Provide the [X, Y] coordinate of the cell's center where the given text is located.  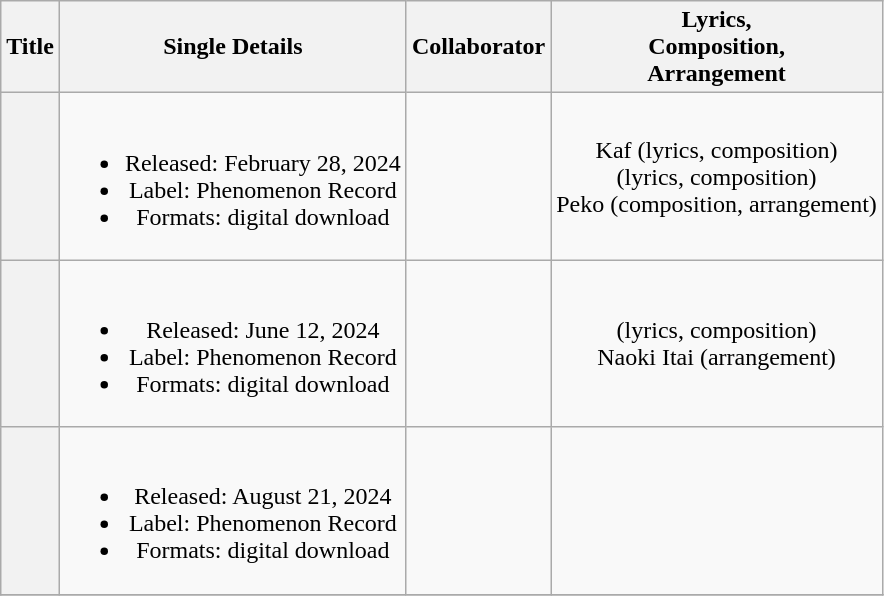
Collaborator [478, 47]
Lyrics, Composition, Arrangement [717, 47]
Released: February 28, 2024Label: Phenomenon RecordFormats: digital download [232, 176]
Released: August 21, 2024Label: Phenomenon RecordFormats: digital download [232, 510]
Single Details [232, 47]
Kaf (lyrics, composition) (lyrics, composition)Peko (composition, arrangement) [717, 176]
Title [30, 47]
Released: June 12, 2024Label: Phenomenon RecordFormats: digital download [232, 344]
(lyrics, composition)Naoki Itai (arrangement) [717, 344]
